Return (X, Y) of the center of cell containing provided text 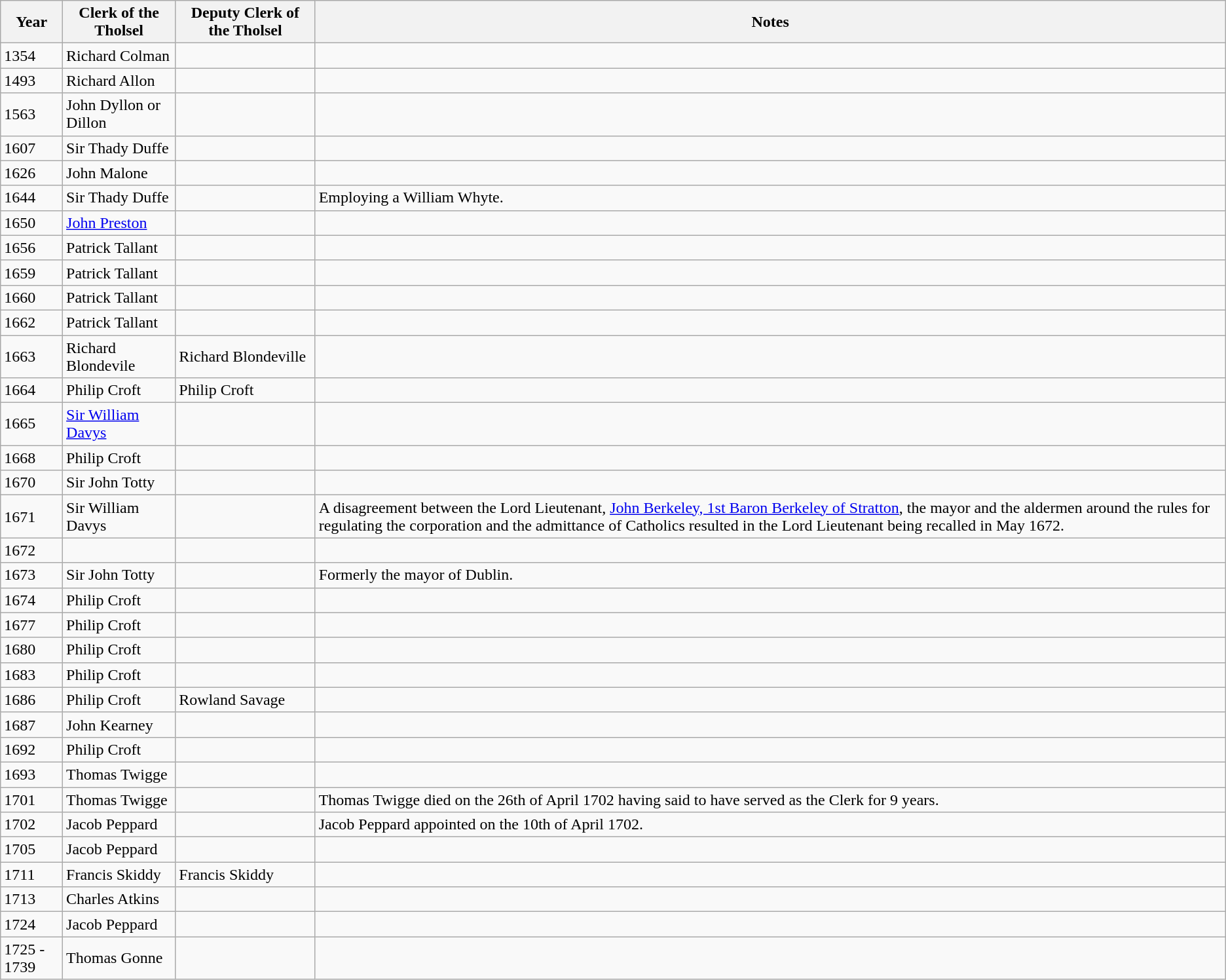
1711 (31, 875)
John Kearney (119, 725)
Rowland Savage (245, 700)
1663 (31, 356)
1687 (31, 725)
1713 (31, 899)
1674 (31, 600)
Richard Blondeville (245, 356)
1692 (31, 749)
John Malone (119, 173)
1660 (31, 297)
Richard Allon (119, 81)
1701 (31, 800)
1664 (31, 390)
1702 (31, 825)
Formerly the mayor of Dublin. (770, 575)
1705 (31, 850)
1725 - 1739 (31, 958)
1659 (31, 273)
1493 (31, 81)
1563 (31, 114)
1670 (31, 483)
Richard Colman (119, 56)
1693 (31, 774)
1673 (31, 575)
John Dyllon or Dillon (119, 114)
Thomas Twigge died on the 26th of April 1702 having said to have served as the Clerk for 9 years. (770, 800)
Notes (770, 22)
1354 (31, 56)
1668 (31, 458)
Employing a William Whyte. (770, 198)
1680 (31, 650)
John Preston (119, 223)
1650 (31, 223)
1683 (31, 675)
1607 (31, 148)
1626 (31, 173)
1665 (31, 424)
Thomas Gonne (119, 958)
1662 (31, 322)
1677 (31, 625)
1656 (31, 248)
Clerk of the Tholsel (119, 22)
Year (31, 22)
1671 (31, 516)
Deputy Clerk of the Tholsel (245, 22)
Jacob Peppard appointed on the 10th of April 1702. (770, 825)
1672 (31, 550)
1724 (31, 924)
Richard Blondevile (119, 356)
1644 (31, 198)
1686 (31, 700)
Charles Atkins (119, 899)
